Scan for the cell matching the given text and deliver its [X, Y] coordinate at center. 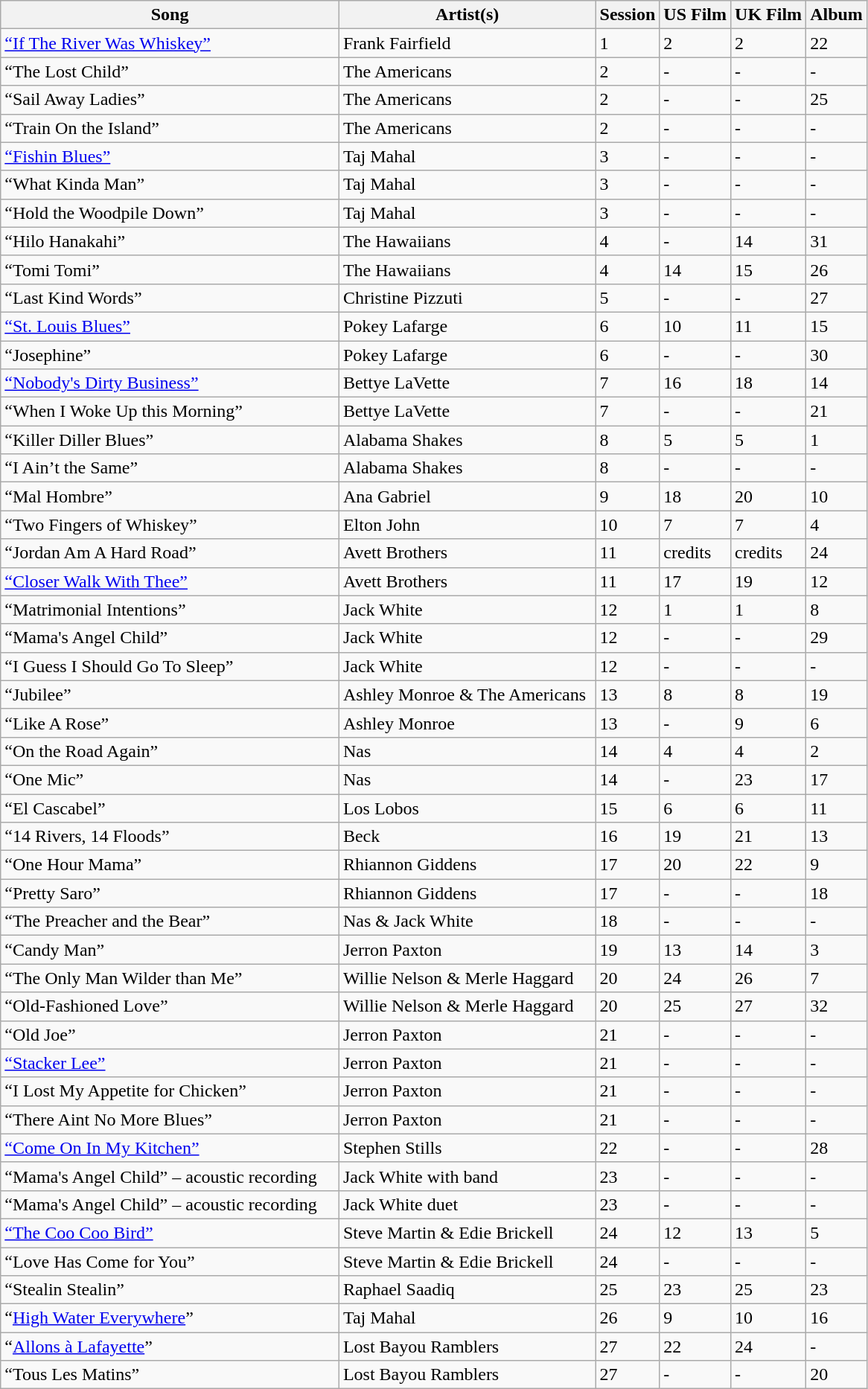
Elton John [467, 525]
Ashley Monroe [467, 723]
32 [837, 1006]
“Jubilee” [170, 694]
“Tous Les Matins” [170, 1375]
“Hilo Hanakahi” [170, 241]
Artist(s) [467, 15]
“Last Kind Words” [170, 298]
28 [837, 1148]
“Like A Rose” [170, 723]
Christine Pizzuti [467, 298]
“There Aint No More Blues” [170, 1120]
“Stealin Stealin” [170, 1290]
“Closer Walk With Thee” [170, 581]
“El Cascabel” [170, 808]
30 [837, 355]
“Old-Fashioned Love” [170, 1006]
“What Kinda Man” [170, 185]
Frank Fairfield [467, 43]
“When I Woke Up this Morning” [170, 412]
Raphael Saadiq [467, 1290]
“Love Has Come for You” [170, 1262]
“On the Road Again” [170, 751]
Nas & Jack White [467, 922]
“Tomi Tomi” [170, 269]
“14 Rivers, 14 Floods” [170, 837]
Album [837, 15]
“One Hour Mama” [170, 865]
“Candy Man” [170, 950]
“Matrimonial Intentions” [170, 610]
“The Lost Child” [170, 71]
“Mal Hombre” [170, 496]
“Nobody's Dirty Business” [170, 383]
“I Lost My Appetite for Chicken” [170, 1091]
“Pretty Saro” [170, 893]
“One Mic” [170, 779]
“The Only Man Wilder than Me” [170, 978]
“St. Louis Blues” [170, 326]
“Come On In My Kitchen” [170, 1148]
“The Preacher and the Bear” [170, 922]
“High Water Everywhere” [170, 1318]
US Film [695, 15]
“I Ain’t the Same” [170, 468]
“Train On the Island” [170, 128]
“Hold the Woodpile Down” [170, 213]
“Mama's Angel Child” [170, 638]
“Two Fingers of Whiskey” [170, 525]
Ana Gabriel [467, 496]
“Jordan Am A Hard Road” [170, 553]
31 [837, 241]
“Old Joe” [170, 1035]
“I Guess I Should Go To Sleep” [170, 666]
Jack White duet [467, 1204]
“Josephine” [170, 355]
“The Coo Coo Bird” [170, 1233]
“Allons à Lafayette” [170, 1347]
Jack White with band [467, 1176]
UK Film [768, 15]
29 [837, 638]
“Killer Diller Blues” [170, 440]
“Stacker Lee” [170, 1063]
Beck [467, 837]
“Sail Away Ladies” [170, 100]
Song [170, 15]
Stephen Stills [467, 1148]
Los Lobos [467, 808]
“If The River Was Whiskey” [170, 43]
“Fishin Blues” [170, 156]
Session [628, 15]
Ashley Monroe & The Americans [467, 694]
